Detect which cell encompasses the target text, then output its [X, Y] center coordinate. 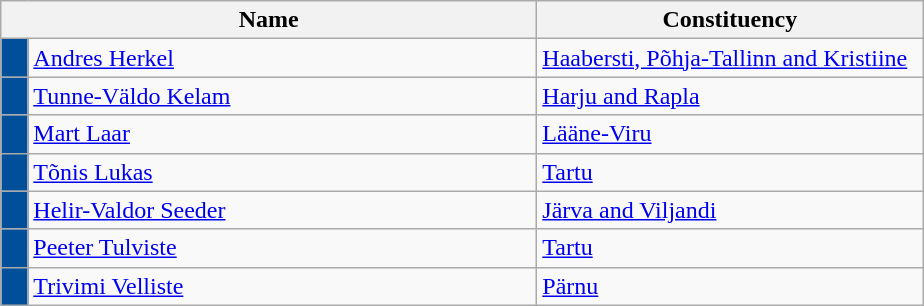
Harju and Rapla [730, 96]
Andres Herkel [282, 58]
Haabersti, Põhja-Tallinn and Kristiine [730, 58]
Helir-Valdor Seeder [282, 210]
Lääne-Viru [730, 134]
Tõnis Lukas [282, 172]
Pärnu [730, 286]
Mart Laar [282, 134]
Tunne-Väldo Kelam [282, 96]
Constituency [730, 20]
Järva and Viljandi [730, 210]
Name [269, 20]
Trivimi Velliste [282, 286]
Peeter Tulviste [282, 248]
